Capture the cell that displays the provided text and extract its [X, Y] central coordinate. 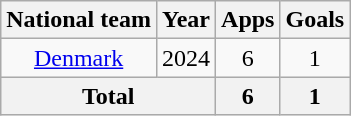
2024 [186, 58]
Apps [248, 20]
Total [108, 96]
Goals [315, 20]
National team [79, 20]
Denmark [79, 58]
Year [186, 20]
